Output the (X, Y) coordinate of the center of the cell containing the given text.  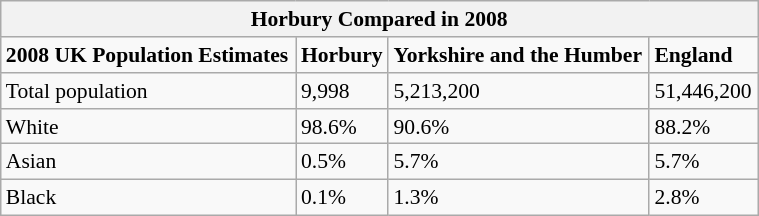
2.8% (703, 197)
Horbury Compared in 2008 (380, 19)
Black (148, 197)
England (703, 55)
1.3% (518, 197)
Horbury (342, 55)
0.5% (342, 162)
9,998 (342, 91)
90.6% (518, 126)
2008 UK Population Estimates (148, 55)
5,213,200 (518, 91)
Yorkshire and the Humber (518, 55)
88.2% (703, 126)
51,446,200 (703, 91)
Asian (148, 162)
98.6% (342, 126)
Total population (148, 91)
0.1% (342, 197)
White (148, 126)
